Find where the given text appears and provide that cell's center as [x, y] coordinate. 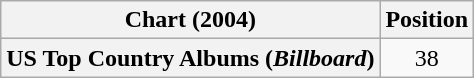
Chart (2004) [190, 20]
38 [427, 58]
Position [427, 20]
US Top Country Albums (Billboard) [190, 58]
